Find where the given text appears and provide that cell's center as [x, y] coordinate. 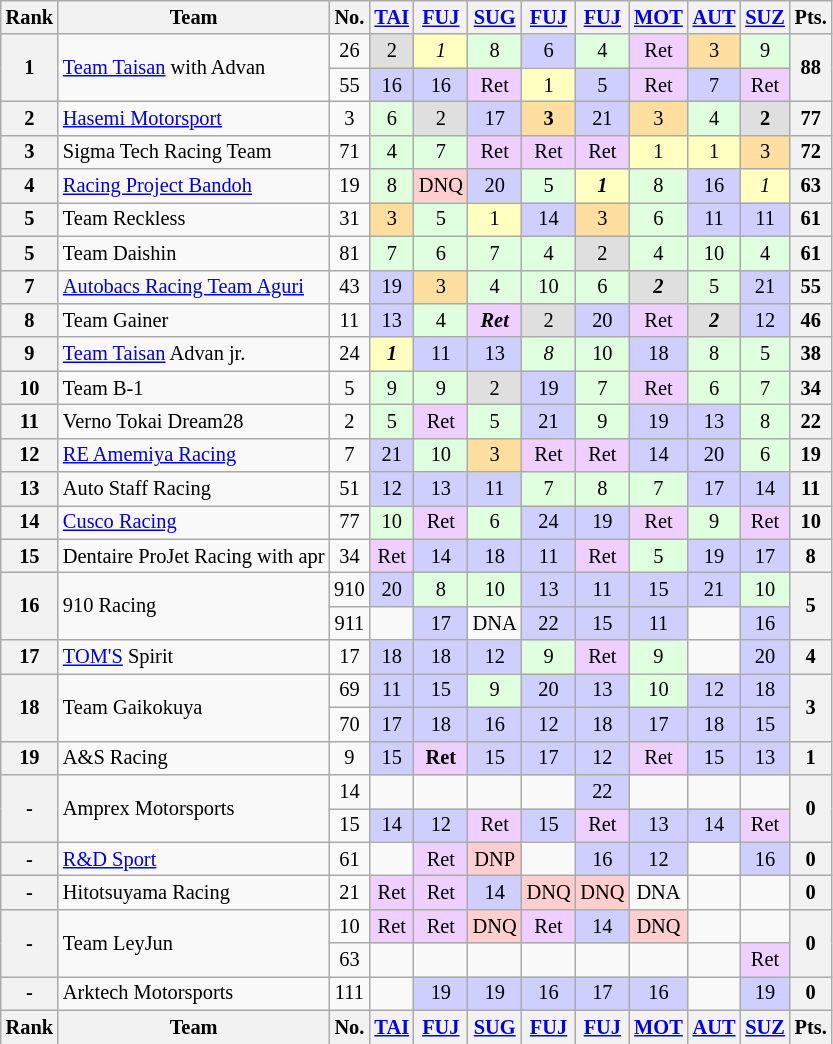
Team B-1 [194, 388]
Team Gaikokuya [194, 706]
46 [811, 320]
88 [811, 68]
Team Reckless [194, 219]
51 [349, 489]
Team Taisan Advan jr. [194, 354]
DNP [495, 859]
70 [349, 724]
26 [349, 51]
43 [349, 287]
71 [349, 152]
910 [349, 589]
Sigma Tech Racing Team [194, 152]
81 [349, 253]
R&D Sport [194, 859]
Team Daishin [194, 253]
Dentaire ProJet Racing with apr [194, 556]
Team Taisan with Advan [194, 68]
38 [811, 354]
Arktech Motorsports [194, 993]
Team LeyJun [194, 942]
69 [349, 690]
72 [811, 152]
Verno Tokai Dream28 [194, 421]
Racing Project Bandoh [194, 186]
Hasemi Motorsport [194, 118]
Cusco Racing [194, 522]
Hitotsuyama Racing [194, 892]
Amprex Motorsports [194, 808]
A&S Racing [194, 758]
111 [349, 993]
TOM'S Spirit [194, 657]
Autobacs Racing Team Aguri [194, 287]
RE Amemiya Racing [194, 455]
911 [349, 623]
31 [349, 219]
Auto Staff Racing [194, 489]
Team Gainer [194, 320]
910 Racing [194, 606]
